Capture the cell that displays the provided text and extract its [x, y] central coordinate. 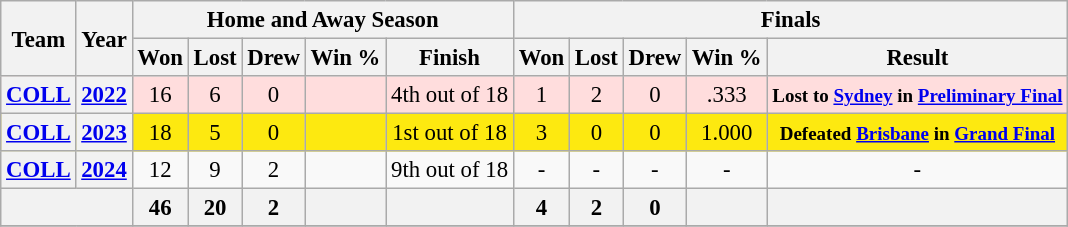
16 [160, 95]
Lost to Sydney in Preliminary Final [918, 95]
1.000 [727, 133]
3 [541, 133]
.333 [727, 95]
2022 [104, 95]
Finals [790, 20]
20 [215, 208]
12 [160, 170]
5 [215, 133]
18 [160, 133]
9th out of 18 [450, 170]
6 [215, 95]
1st out of 18 [450, 133]
1 [541, 95]
4th out of 18 [450, 95]
Team [38, 38]
46 [160, 208]
9 [215, 170]
Finish [450, 58]
Year [104, 38]
Defeated Brisbane in Grand Final [918, 133]
2024 [104, 170]
4 [541, 208]
Home and Away Season [322, 20]
2023 [104, 133]
Result [918, 58]
